Find where the given text appears and provide that cell's center as (X, Y) coordinate. 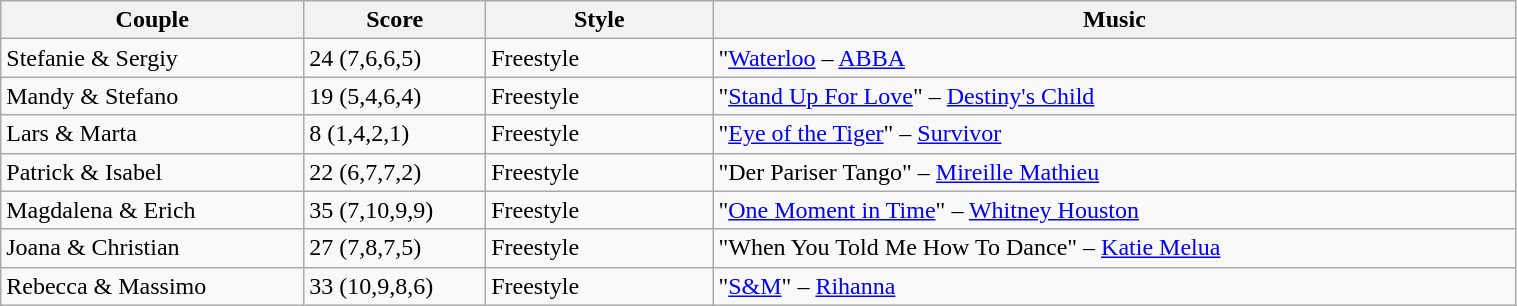
"Stand Up For Love" – Destiny's Child (1114, 96)
33 (10,9,8,6) (395, 286)
"Waterloo – ABBA (1114, 58)
22 (6,7,7,2) (395, 172)
Score (395, 20)
Music (1114, 20)
Style (600, 20)
Stefanie & Sergiy (152, 58)
35 (7,10,9,9) (395, 210)
Magdalena & Erich (152, 210)
"Der Pariser Tango" – Mireille Mathieu (1114, 172)
Couple (152, 20)
"One Moment in Time" – Whitney Houston (1114, 210)
Lars & Marta (152, 134)
Rebecca & Massimo (152, 286)
24 (7,6,6,5) (395, 58)
Joana & Christian (152, 248)
8 (1,4,2,1) (395, 134)
"S&M" – Rihanna (1114, 286)
19 (5,4,6,4) (395, 96)
Patrick & Isabel (152, 172)
"Eye of the Tiger" – Survivor (1114, 134)
"When You Told Me How To Dance" – Katie Melua (1114, 248)
27 (7,8,7,5) (395, 248)
Mandy & Stefano (152, 96)
